Return the (x, y) coordinate for the center point of the cell that contains the specified text.  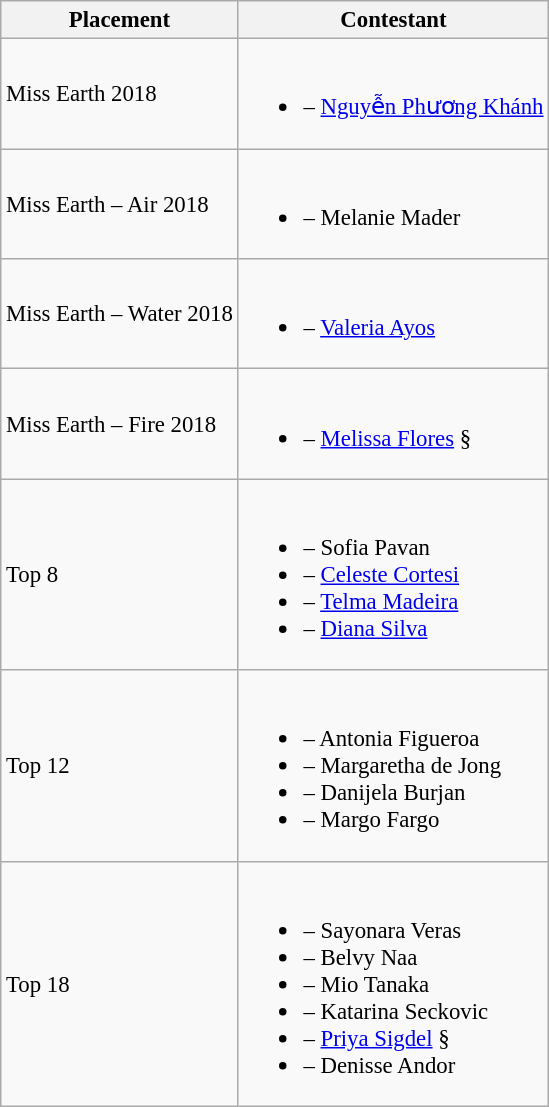
Miss Earth – Fire 2018 (120, 424)
Top 12 (120, 766)
Top 8 (120, 574)
Contestant (394, 20)
Top 18 (120, 984)
Miss Earth 2018 (120, 94)
Miss Earth – Air 2018 (120, 204)
– Melissa Flores § (394, 424)
– Antonia Figueroa – Margaretha de Jong – Danijela Burjan – Margo Fargo (394, 766)
– Nguyễn Phương Khánh (394, 94)
– Sofia Pavan – Celeste Cortesi – Telma Madeira – Diana Silva (394, 574)
Placement (120, 20)
Miss Earth – Water 2018 (120, 314)
– Sayonara Veras – Belvy Naa – Mio Tanaka – Katarina Seckovic – Priya Sigdel § – Denisse Andor (394, 984)
– Valeria Ayos (394, 314)
– Melanie Mader (394, 204)
